Provide the [X, Y] coordinate of the cell's center where the given text is located.  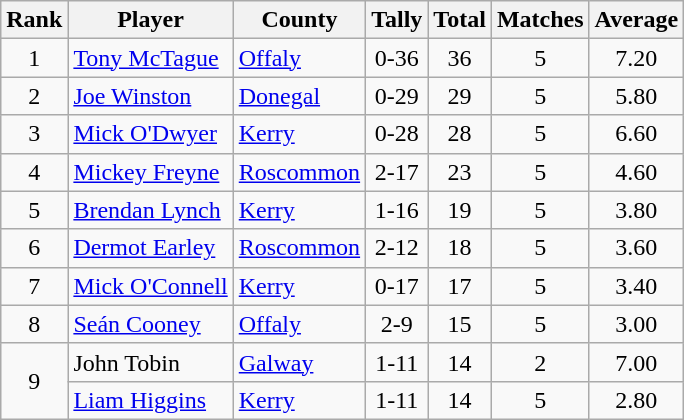
Average [636, 20]
1-16 [397, 210]
6 [34, 248]
Mickey Freyne [150, 172]
Rank [34, 20]
Mick O'Connell [150, 286]
Seán Cooney [150, 324]
Joe Winston [150, 96]
23 [460, 172]
2-12 [397, 248]
Player [150, 20]
3.80 [636, 210]
2-9 [397, 324]
7.20 [636, 58]
Dermot Earley [150, 248]
John Tobin [150, 362]
Donegal [299, 96]
9 [34, 381]
3.40 [636, 286]
15 [460, 324]
4 [34, 172]
7 [34, 286]
Brendan Lynch [150, 210]
0-36 [397, 58]
Tally [397, 20]
28 [460, 134]
19 [460, 210]
36 [460, 58]
Total [460, 20]
8 [34, 324]
Liam Higgins [150, 400]
18 [460, 248]
County [299, 20]
Tony McTague [150, 58]
29 [460, 96]
1 [34, 58]
6.60 [636, 134]
17 [460, 286]
3 [34, 134]
5.80 [636, 96]
Matches [540, 20]
0-17 [397, 286]
Mick O'Dwyer [150, 134]
3.60 [636, 248]
4.60 [636, 172]
7.00 [636, 362]
3.00 [636, 324]
2-17 [397, 172]
0-29 [397, 96]
0-28 [397, 134]
Galway [299, 362]
2.80 [636, 400]
